Output the (X, Y) coordinate of the center of the cell containing the given text.  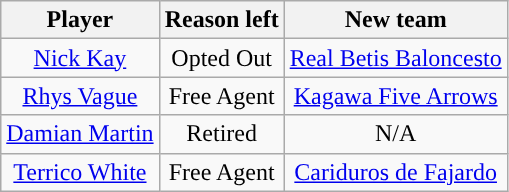
Rhys Vague (80, 96)
Player (80, 20)
Kagawa Five Arrows (396, 96)
Terrico White (80, 172)
Cariduros de Fajardo (396, 172)
Real Betis Baloncesto (396, 58)
Nick Kay (80, 58)
Opted Out (222, 58)
Retired (222, 134)
Damian Martin (80, 134)
New team (396, 20)
N/A (396, 134)
Reason left (222, 20)
